Extract the (X, Y) coordinate from the center of the cell holding the provided text.  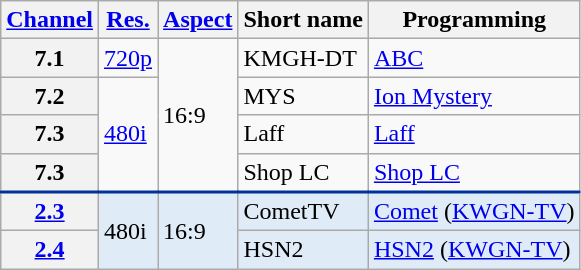
Programming (474, 20)
2.4 (50, 250)
KMGH-DT (303, 58)
MYS (303, 96)
720p (128, 58)
Aspect (198, 20)
ABC (474, 58)
7.1 (50, 58)
HSN2 (303, 250)
Res. (128, 20)
Channel (50, 20)
Comet (KWGN-TV) (474, 212)
Ion Mystery (474, 96)
2.3 (50, 212)
CometTV (303, 212)
Short name (303, 20)
HSN2 (KWGN-TV) (474, 250)
7.2 (50, 96)
